Identify which cell holds the provided text, then report its [x, y] central coordinate. 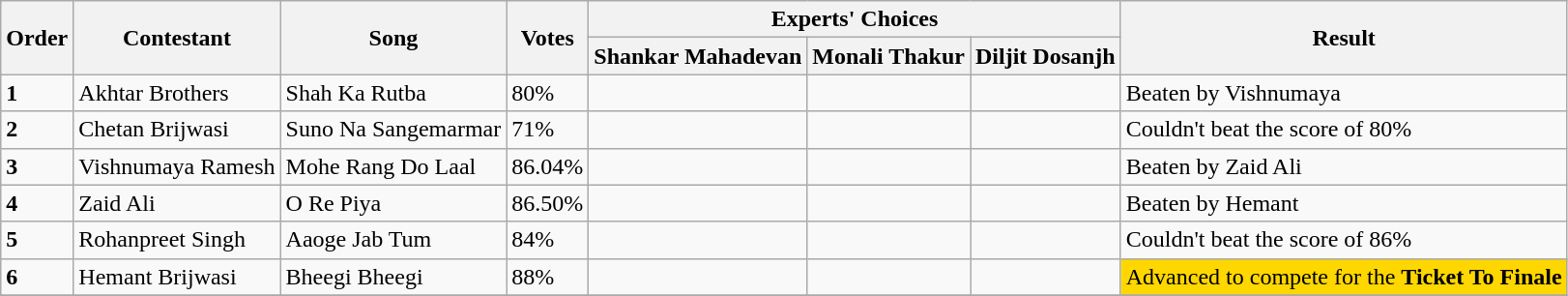
5 [37, 240]
Couldn't beat the score of 86% [1344, 240]
Bheegi Bheegi [393, 277]
88% [547, 277]
6 [37, 277]
Beaten by Zaid Ali [1344, 166]
Song [393, 38]
Beaten by Vishnumaya [1344, 93]
71% [547, 130]
Zaid Ali [177, 203]
Experts' Choices [855, 19]
Order [37, 38]
1 [37, 93]
Rohanpreet Singh [177, 240]
4 [37, 203]
84% [547, 240]
Shankar Mahadevan [698, 56]
Mohe Rang Do Laal [393, 166]
Couldn't beat the score of 80% [1344, 130]
Contestant [177, 38]
Votes [547, 38]
86.04% [547, 166]
Monali Thakur [889, 56]
86.50% [547, 203]
Vishnumaya Ramesh [177, 166]
Diljit Dosanjh [1046, 56]
Chetan Brijwasi [177, 130]
Advanced to compete for the Ticket To Finale [1344, 277]
O Re Piya [393, 203]
Shah Ka Rutba [393, 93]
Suno Na Sangemarmar [393, 130]
2 [37, 130]
Aaoge Jab Tum [393, 240]
Beaten by Hemant [1344, 203]
80% [547, 93]
3 [37, 166]
Akhtar Brothers [177, 93]
Hemant Brijwasi [177, 277]
Result [1344, 38]
